Scan for the cell matching the given text and deliver its (X, Y) coordinate at center. 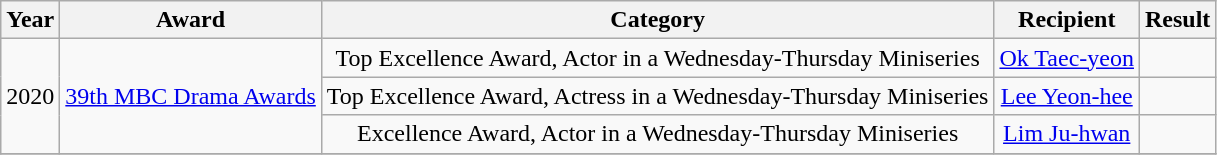
Lee Yeon-hee (1067, 96)
Top Excellence Award, Actor in a Wednesday-Thursday Miniseries (658, 58)
Top Excellence Award, Actress in a Wednesday-Thursday Miniseries (658, 96)
2020 (30, 96)
Recipient (1067, 20)
Year (30, 20)
Category (658, 20)
Lim Ju-hwan (1067, 134)
Ok Taec-yeon (1067, 58)
39th MBC Drama Awards (191, 96)
Result (1177, 20)
Award (191, 20)
Excellence Award, Actor in a Wednesday-Thursday Miniseries (658, 134)
